Return (x, y) of the center of cell containing provided text 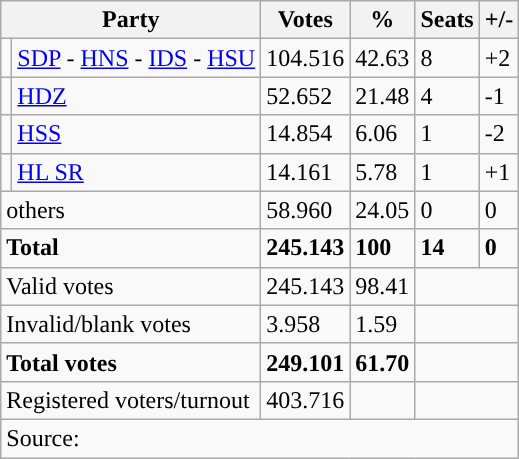
6.06 (382, 134)
+/- (498, 20)
21.48 (382, 96)
Valid votes (131, 286)
HDZ (136, 96)
SDP - HNS - IDS - HSU (136, 58)
14.854 (306, 134)
42.63 (382, 58)
-2 (498, 134)
Source: (260, 438)
24.05 (382, 210)
4 (447, 96)
Registered voters/turnout (131, 400)
98.41 (382, 286)
5.78 (382, 172)
Party (131, 20)
Invalid/blank votes (131, 324)
1.59 (382, 324)
others (131, 210)
249.101 (306, 362)
52.652 (306, 96)
Total (131, 248)
104.516 (306, 58)
14 (447, 248)
61.70 (382, 362)
8 (447, 58)
Seats (447, 20)
3.958 (306, 324)
HL SR (136, 172)
14.161 (306, 172)
58.960 (306, 210)
% (382, 20)
+1 (498, 172)
403.716 (306, 400)
-1 (498, 96)
Total votes (131, 362)
HSS (136, 134)
Votes (306, 20)
100 (382, 248)
+2 (498, 58)
